Search for the cell housing the specified text and yield its [X, Y] center coordinate. 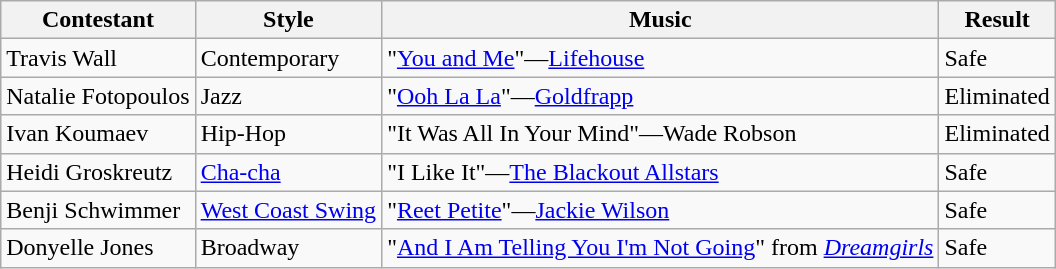
Result [997, 20]
"Ooh La La"—Goldfrapp [660, 96]
Heidi Groskreutz [98, 172]
Contemporary [288, 58]
Natalie Fotopoulos [98, 96]
Music [660, 20]
"I Like It"—The Blackout Allstars [660, 172]
Jazz [288, 96]
Broadway [288, 248]
Travis Wall [98, 58]
"And I Am Telling You I'm Not Going" from Dreamgirls [660, 248]
"Reet Petite"—Jackie Wilson [660, 210]
Hip-Hop [288, 134]
"It Was All In Your Mind"—Wade Robson [660, 134]
Ivan Koumaev [98, 134]
Contestant [98, 20]
Donyelle Jones [98, 248]
"You and Me"—Lifehouse [660, 58]
Benji Schwimmer [98, 210]
Style [288, 20]
West Coast Swing [288, 210]
Cha-cha [288, 172]
